Output the [X, Y] coordinate of the center of the cell containing the given text.  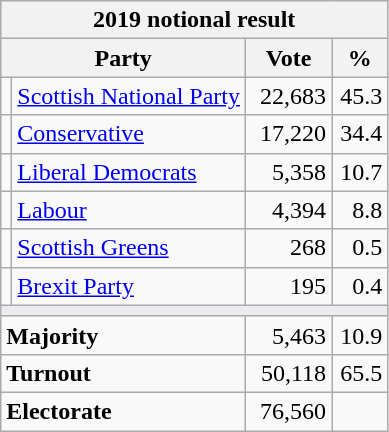
4,394 [289, 210]
8.8 [360, 210]
22,683 [289, 96]
268 [289, 248]
Scottish National Party [129, 96]
195 [289, 286]
34.4 [360, 134]
76,560 [289, 411]
Liberal Democrats [129, 172]
Scottish Greens [129, 248]
2019 notional result [194, 20]
Brexit Party [129, 286]
5,358 [289, 172]
Conservative [129, 134]
10.9 [360, 335]
5,463 [289, 335]
45.3 [360, 96]
Labour [129, 210]
50,118 [289, 373]
% [360, 58]
Turnout [124, 373]
0.4 [360, 286]
Majority [124, 335]
0.5 [360, 248]
65.5 [360, 373]
Party [124, 58]
17,220 [289, 134]
Electorate [124, 411]
10.7 [360, 172]
Vote [289, 58]
